Locate the cell with the specified text and output its (x, y) center coordinate. 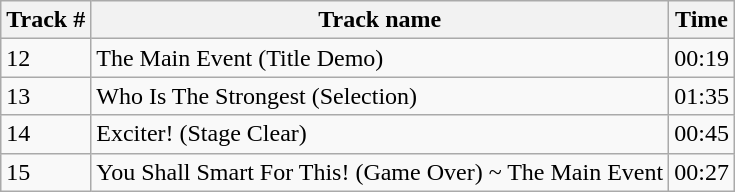
12 (46, 58)
01:35 (702, 96)
00:27 (702, 172)
You Shall Smart For This! (Game Over) ~ The Main Event (380, 172)
Track name (380, 20)
00:19 (702, 58)
14 (46, 134)
Time (702, 20)
Track # (46, 20)
Who Is The Strongest (Selection) (380, 96)
Exciter! (Stage Clear) (380, 134)
00:45 (702, 134)
15 (46, 172)
The Main Event (Title Demo) (380, 58)
13 (46, 96)
